Return the (x, y) coordinate for the center point of the cell that contains the specified text.  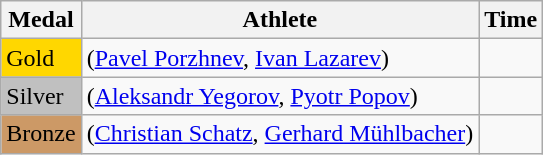
Gold (41, 58)
Time (511, 20)
(Christian Schatz, Gerhard Mühlbacher) (280, 134)
(Pavel Porzhnev, Ivan Lazarev) (280, 58)
Silver (41, 96)
Athlete (280, 20)
(Aleksandr Yegorov, Pyotr Popov) (280, 96)
Medal (41, 20)
Bronze (41, 134)
